Scan for the cell matching the given text and deliver its [X, Y] coordinate at center. 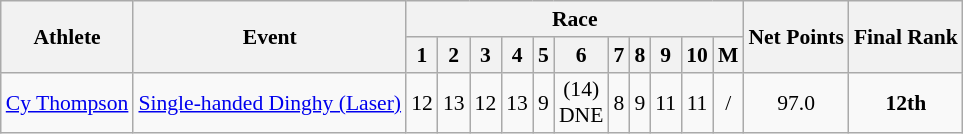
12th [906, 102]
Final Rank [906, 36]
1 [422, 55]
Race [574, 19]
Event [270, 36]
M [728, 55]
4 [517, 55]
3 [486, 55]
6 [581, 55]
10 [697, 55]
Single-handed Dinghy (Laser) [270, 102]
2 [454, 55]
Net Points [796, 36]
Athlete [68, 36]
Cy Thompson [68, 102]
97.0 [796, 102]
(14)DNE [581, 102]
7 [618, 55]
/ [728, 102]
5 [544, 55]
